Capture the cell that displays the provided text and extract its [x, y] central coordinate. 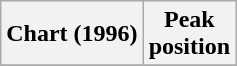
Peakposition [189, 34]
Chart (1996) [72, 34]
